For the text-containing cell, return its midpoint in [x, y] coordinate format. 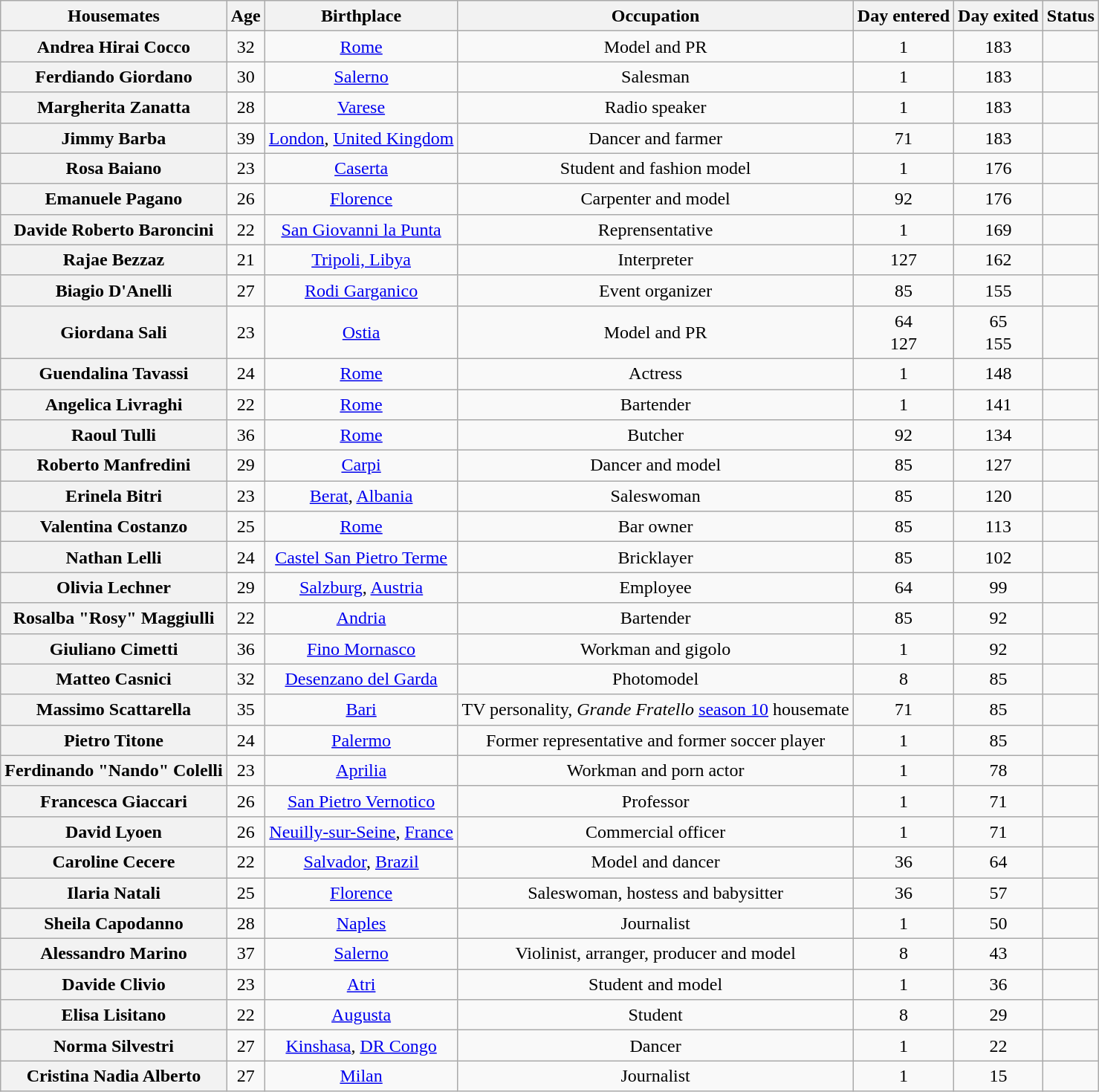
78 [999, 770]
Guendalina Tavassi [114, 373]
Raoul Tulli [114, 436]
TV personality, Grande Fratello season 10 housemate [655, 709]
Caserta [361, 168]
162 [999, 260]
Workman and gigolo [655, 648]
Rosalba "Rosy" Maggiulli [114, 618]
Rosa Baiano [114, 168]
Davide Clivio [114, 984]
Nathan Lelli [114, 558]
Norma Silvestri [114, 1045]
Ostia [361, 332]
Ferdiando Giordano [114, 77]
113 [999, 526]
London, United Kingdom [361, 138]
134 [999, 436]
Rodi Garganico [361, 290]
Birthplace [361, 16]
Emanuele Pagano [114, 199]
Naples [361, 923]
Housemates [114, 16]
21 [245, 260]
Employee [655, 587]
Olivia Lechner [114, 587]
Angelica Livraghi [114, 404]
Valentina Costanzo [114, 526]
Augusta [361, 1015]
Rajae Bezzaz [114, 260]
Student [655, 1015]
Palermo [361, 740]
Student and model [655, 984]
Giuliano Cimetti [114, 648]
Dancer and farmer [655, 138]
Bricklayer [655, 558]
Bar owner [655, 526]
Francesca Giaccari [114, 801]
Massimo Scattarella [114, 709]
San Giovanni la Punta [361, 229]
Elisa Lisitano [114, 1015]
Former representative and former soccer player [655, 740]
37 [245, 954]
Matteo Casnici [114, 679]
120 [999, 497]
Salzburg, Austria [361, 587]
Ilaria Natali [114, 892]
Event organizer [655, 290]
Andrea Hirai Cocco [114, 46]
Student and fashion model [655, 168]
99 [999, 587]
Berat, Albania [361, 497]
Carpenter and model [655, 199]
San Pietro Vernotico [361, 801]
169 [999, 229]
15 [999, 1076]
Interpreter [655, 260]
50 [999, 923]
Atri [361, 984]
Radio speaker [655, 107]
39 [245, 138]
Cristina Nadia Alberto [114, 1076]
David Lyoen [114, 831]
Pietro Titone [114, 740]
Day entered [904, 16]
Carpi [361, 465]
Aprilia [361, 770]
Professor [655, 801]
Neuilly-sur-Seine, France [361, 831]
43 [999, 954]
Bari [361, 709]
Fino Mornasco [361, 648]
Biagio D'Anelli [114, 290]
Margherita Zanatta [114, 107]
141 [999, 404]
Age [245, 16]
Andria [361, 618]
Sheila Capodanno [114, 923]
65155 [999, 332]
Dancer [655, 1045]
Saleswoman, hostess and babysitter [655, 892]
Commercial officer [655, 831]
Reprensentative [655, 229]
Giordana Sali [114, 332]
148 [999, 373]
Erinela Bitri [114, 497]
Varese [361, 107]
Kinshasa, DR Congo [361, 1045]
Roberto Manfredini [114, 465]
57 [999, 892]
155 [999, 290]
Occupation [655, 16]
Jimmy Barba [114, 138]
Salvador, Brazil [361, 862]
Day exited [999, 16]
Saleswoman [655, 497]
Caroline Cecere [114, 862]
30 [245, 77]
Model and dancer [655, 862]
Davide Roberto Baroncini [114, 229]
Castel San Pietro Terme [361, 558]
Violinist, arranger, producer and model [655, 954]
Ferdinando "Nando" Colelli [114, 770]
Desenzano del Garda [361, 679]
Actress [655, 373]
Dancer and model [655, 465]
Butcher [655, 436]
Photomodel [655, 679]
Salesman [655, 77]
102 [999, 558]
Alessandro Marino [114, 954]
Milan [361, 1076]
Status [1070, 16]
Workman and porn actor [655, 770]
Tripoli, Libya [361, 260]
64127 [904, 332]
35 [245, 709]
